Find where the given text appears and provide that cell's center as [X, Y] coordinate. 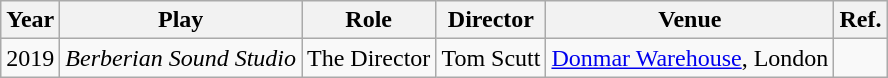
Role [369, 20]
Berberian Sound Studio [181, 58]
Play [181, 20]
Director [491, 20]
Year [30, 20]
Donmar Warehouse, London [690, 58]
Tom Scutt [491, 58]
Ref. [860, 20]
Venue [690, 20]
2019 [30, 58]
The Director [369, 58]
